Extract the [x, y] coordinate from the center of the cell holding the provided text.  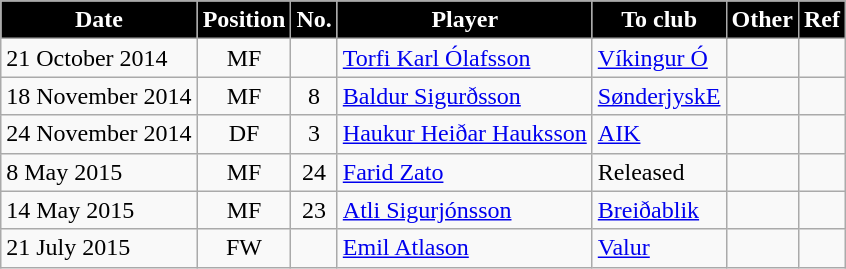
24 [314, 172]
Farid Zato [464, 172]
18 November 2014 [99, 96]
3 [314, 134]
Víkingur Ó [659, 58]
Player [464, 20]
SønderjyskE [659, 96]
FW [244, 248]
Breiðablik [659, 210]
AIK [659, 134]
DF [244, 134]
To club [659, 20]
21 October 2014 [99, 58]
24 November 2014 [99, 134]
Other [762, 20]
Date [99, 20]
Baldur Sigurðsson [464, 96]
14 May 2015 [99, 210]
Ref [822, 20]
21 July 2015 [99, 248]
Released [659, 172]
Valur [659, 248]
Haukur Heiðar Hauksson [464, 134]
8 [314, 96]
23 [314, 210]
Torfi Karl Ólafsson [464, 58]
8 May 2015 [99, 172]
Atli Sigurjónsson [464, 210]
Emil Atlason [464, 248]
Position [244, 20]
No. [314, 20]
